Detect which cell encompasses the target text, then output its [X, Y] center coordinate. 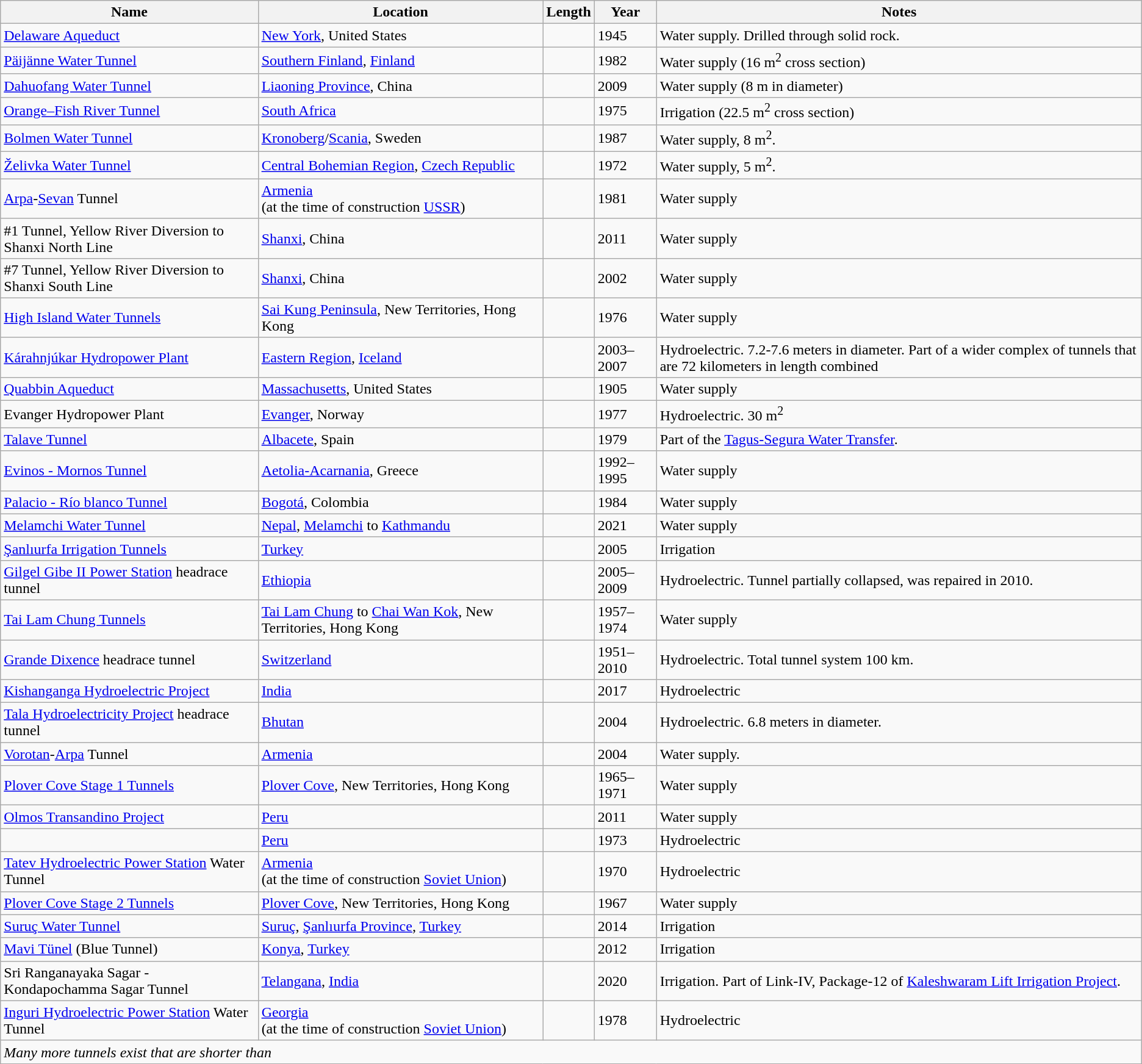
1978 [625, 1020]
Evinos - Mornos Tunnel [129, 471]
Armenia(at the time of construction USSR) [400, 199]
Name [129, 12]
Water supply, 5 m2. [899, 166]
Şanlıurfa Irrigation Tunnels [129, 548]
2005–2009 [625, 580]
#1 Tunnel, Yellow River Diversion to Shanxi North Line [129, 238]
South Africa [400, 111]
Notes [899, 12]
Water supply (16 m2 cross section) [899, 61]
Tala Hydroelectricity Project headrace tunnel [129, 722]
1987 [625, 138]
1976 [625, 317]
Irrigation. Part of Link-IV, Package-12 of Kaleshwaram Lift Irrigation Project. [899, 981]
2021 [625, 525]
1975 [625, 111]
Telangana, India [400, 981]
Year [625, 12]
Georgia(at the time of construction Soviet Union) [400, 1020]
Kárahnjúkar Hydropower Plant [129, 358]
Grande Dixence headrace tunnel [129, 660]
Sai Kung Peninsula, New Territories, Hong Kong [400, 317]
India [400, 691]
Želivka Water Tunnel [129, 166]
Hydroelectric. 7.2-7.6 meters in diameter. Part of a wider complex of tunnels that are 72 kilometers in length combined [899, 358]
1945 [625, 35]
Quabbin Aqueduct [129, 389]
Length [569, 12]
Massachusetts, United States [400, 389]
1951–2010 [625, 660]
Palacio - Río blanco Tunnel [129, 502]
2009 [625, 85]
#7 Tunnel, Yellow River Diversion to Shanxi South Line [129, 278]
High Island Water Tunnels [129, 317]
1992–1995 [625, 471]
Nepal, Melamchi to Kathmandu [400, 525]
Water supply, 8 m2. [899, 138]
Part of the Tagus-Segura Water Transfer. [899, 439]
Liaoning Province, China [400, 85]
Switzerland [400, 660]
Water supply. [899, 754]
1973 [625, 840]
Tatev Hydroelectric Power Station Water Tunnel [129, 871]
Hydroelectric. 6.8 meters in diameter. [899, 722]
1957–1974 [625, 620]
1905 [625, 389]
Southern Finland, Finland [400, 61]
Location [400, 12]
Delaware Aqueduct [129, 35]
Talave Tunnel [129, 439]
1977 [625, 415]
Orange–Fish River Tunnel [129, 111]
Sri Ranganayaka Sagar - Kondapochamma Sagar Tunnel [129, 981]
Inguri Hydroelectric Power Station Water Tunnel [129, 1020]
1982 [625, 61]
Tai Lam Chung to Chai Wan Kok, New Territories, Hong Kong [400, 620]
Plover Cove Stage 2 Tunnels [129, 903]
Central Bohemian Region, Czech Republic [400, 166]
Armenia [400, 754]
Ethiopia [400, 580]
Vorotan-Arpa Tunnel [129, 754]
2014 [625, 926]
Kishanganga Hydroelectric Project [129, 691]
Plover Cove Stage 1 Tunnels [129, 786]
Bogotá, Colombia [400, 502]
2002 [625, 278]
Kronoberg/Scania, Sweden [400, 138]
Melamchi Water Tunnel [129, 525]
2012 [625, 949]
Irrigation (22.5 m2 cross section) [899, 111]
Mavi Tünel (Blue Tunnel) [129, 949]
New York, United States [400, 35]
1972 [625, 166]
Dahuofang Water Tunnel [129, 85]
Päijänne Water Tunnel [129, 61]
Evanger, Norway [400, 415]
Gilgel Gibe II Power Station headrace tunnel [129, 580]
Eastern Region, Iceland [400, 358]
Suruç, Şanlıurfa Province, Turkey [400, 926]
Arpa-Sevan Tunnel [129, 199]
1984 [625, 502]
Hydroelectric. 30 m2 [899, 415]
1965–1971 [625, 786]
Aetolia-Acarnania, Greece [400, 471]
2017 [625, 691]
2020 [625, 981]
1970 [625, 871]
Water supply (8 m in diameter) [899, 85]
2005 [625, 548]
1981 [625, 199]
Bolmen Water Tunnel [129, 138]
Bhutan [400, 722]
Turkey [400, 548]
Konya, Turkey [400, 949]
1967 [625, 903]
Albacete, Spain [400, 439]
Many more tunnels exist that are shorter than [571, 1052]
Water supply. Drilled through solid rock. [899, 35]
1979 [625, 439]
Armenia(at the time of construction Soviet Union) [400, 871]
Evanger Hydropower Plant [129, 415]
Olmos Transandino Project [129, 817]
Suruç Water Tunnel [129, 926]
Hydroelectric. Total tunnel system 100 km. [899, 660]
Tai Lam Chung Tunnels [129, 620]
2003–2007 [625, 358]
Hydroelectric. Tunnel partially collapsed, was repaired in 2010. [899, 580]
